Determine the [x, y] coordinate at the center of the cell enclosing the given text.  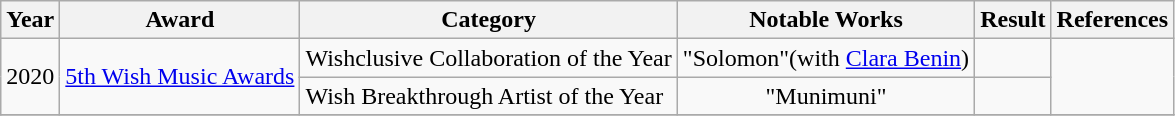
"Munimuni" [826, 96]
Wishclusive Collaboration of the Year [488, 58]
Award [180, 20]
Notable Works [826, 20]
2020 [30, 77]
Result [1013, 20]
References [1112, 20]
"Solomon"(with Clara Benin) [826, 58]
Category [488, 20]
Wish Breakthrough Artist of the Year [488, 96]
5th Wish Music Awards [180, 77]
Year [30, 20]
